For the text-containing cell, return its midpoint in (X, Y) coordinate format. 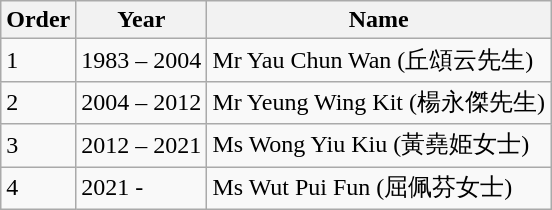
2 (38, 102)
1983 – 2004 (142, 60)
2012 – 2021 (142, 146)
Mr Yeung Wing Kit (楊永傑先生) (379, 102)
Mr Yau Chun Wan (丘頌云先生) (379, 60)
Year (142, 20)
4 (38, 188)
Ms Wong Yiu Kiu (黃堯姫女士) (379, 146)
1 (38, 60)
Name (379, 20)
Order (38, 20)
2021 - (142, 188)
2004 – 2012 (142, 102)
3 (38, 146)
Ms Wut Pui Fun (屈佩芬女士) (379, 188)
